Provide the (x, y) coordinate of the cell's center where the given text is located.  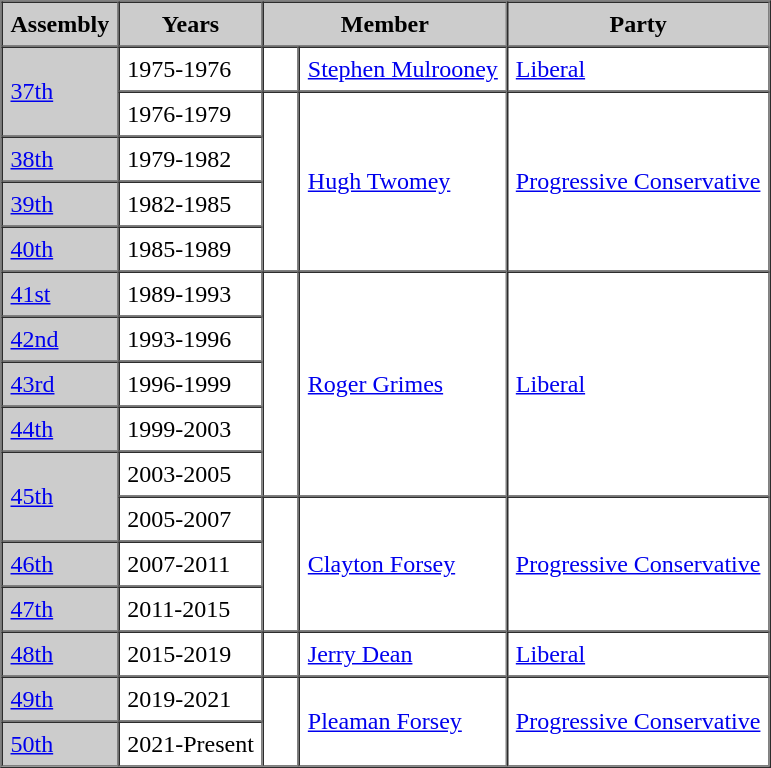
Party (638, 24)
48th (60, 654)
1976-1979 (190, 114)
Stephen Mulrooney (403, 68)
Member (385, 24)
2003-2005 (190, 474)
42nd (60, 338)
Years (190, 24)
50th (60, 744)
1979-1982 (190, 158)
2019-2021 (190, 698)
40th (60, 248)
41st (60, 294)
1996-1999 (190, 384)
1999-2003 (190, 428)
1982-1985 (190, 204)
39th (60, 204)
44th (60, 428)
1993-1996 (190, 338)
2007-2011 (190, 564)
45th (60, 497)
2021-Present (190, 744)
Hugh Twomey (403, 182)
43rd (60, 384)
2005-2007 (190, 518)
1985-1989 (190, 248)
46th (60, 564)
49th (60, 698)
Jerry Dean (403, 654)
1989-1993 (190, 294)
Pleaman Forsey (403, 721)
Assembly (60, 24)
Roger Grimes (403, 384)
38th (60, 158)
Clayton Forsey (403, 564)
37th (60, 91)
2011-2015 (190, 608)
47th (60, 608)
1975-1976 (190, 68)
2015-2019 (190, 654)
